Detect which cell encompasses the target text, then output its [x, y] center coordinate. 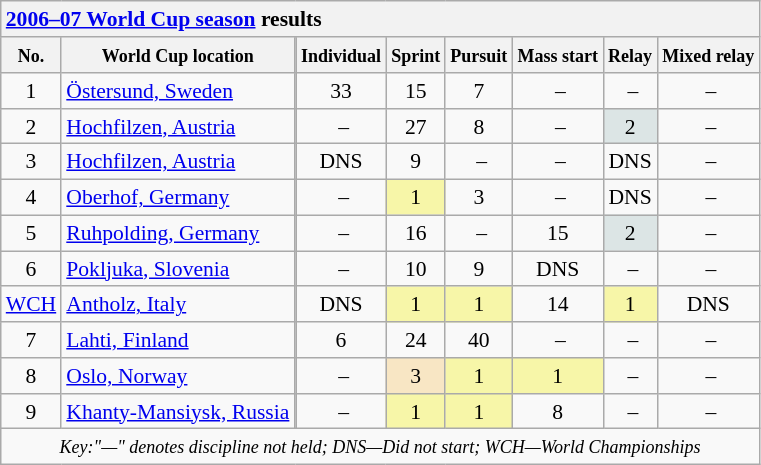
Mixed relay [708, 55]
Östersund, Sweden [178, 91]
10 [416, 269]
4 [31, 197]
24 [416, 340]
Khanty-Mansiysk, Russia [178, 411]
Antholz, Italy [178, 304]
Oslo, Norway [178, 376]
Lahti, Finland [178, 340]
14 [558, 304]
Sprint [416, 55]
Relay [630, 55]
WCH [31, 304]
Pursuit [478, 55]
No. [31, 55]
Mass start [558, 55]
27 [416, 126]
5 [31, 233]
Ruhpolding, Germany [178, 233]
Key:"—" denotes discipline not held; DNS—Did not start; WCH—World Championships [380, 447]
Oberhof, Germany [178, 197]
16 [416, 233]
40 [478, 340]
33 [341, 91]
Individual [341, 55]
Pokljuka, Slovenia [178, 269]
2006–07 World Cup season results [380, 19]
World Cup location [178, 55]
